Return [X, Y] of the center of cell containing provided text 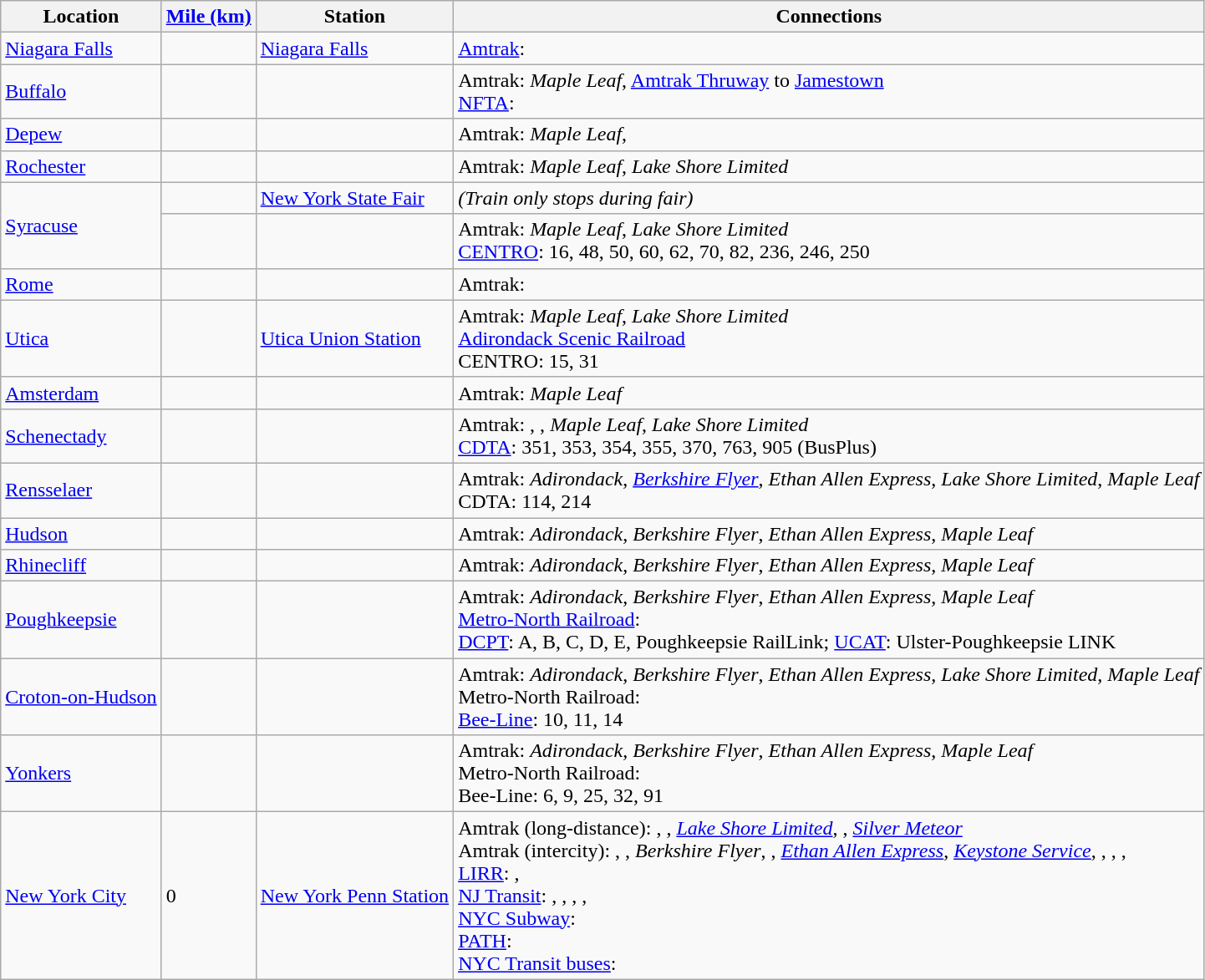
Amtrak: , , Maple Leaf, Lake Shore Limited CDTA: 351, 353, 354, 355, 370, 763, 905 (BusPlus) [829, 436]
Rochester [81, 166]
0 [209, 896]
New York Penn Station [354, 896]
Location [81, 17]
Yonkers [81, 774]
Amtrak: Adirondack, Berkshire Flyer, Ethan Allen Express, Maple Leaf Metro-North Railroad: Bee-Line: 6, 9, 25, 32, 91 [829, 774]
Amsterdam [81, 393]
Schenectady [81, 436]
Mile (km) [209, 17]
Amtrak: Adirondack, Berkshire Flyer, Ethan Allen Express, Lake Shore Limited, Maple Leaf Metro-North Railroad: Bee-Line: 10, 11, 14 [829, 697]
Croton-on-Hudson [81, 697]
New York City [81, 896]
Amtrak: Maple Leaf [829, 393]
Amtrak: Maple Leaf, Lake Shore Limited Adirondack Scenic Railroad CENTRO: 15, 31 [829, 338]
(Train only stops during fair) [829, 198]
Utica [81, 338]
Utica Union Station [354, 338]
Rhinecliff [81, 566]
Buffalo [81, 92]
Amtrak: Maple Leaf, Lake Shore Limited [829, 166]
Amtrak: Adirondack, Berkshire Flyer, Ethan Allen Express, Lake Shore Limited, Maple Leaf CDTA: 114, 214 [829, 490]
Hudson [81, 534]
Amtrak: Maple Leaf, Lake Shore Limited CENTRO: 16, 48, 50, 60, 62, 70, 82, 236, 246, 250 [829, 241]
Syracuse [81, 226]
Rensselaer [81, 490]
Amtrak: Maple Leaf, Amtrak Thruway to Jamestown NFTA: [829, 92]
Poughkeepsie [81, 620]
Station [354, 17]
Depew [81, 135]
Connections [829, 17]
Amtrak: Maple Leaf, [829, 135]
New York State Fair [354, 198]
Rome [81, 284]
